Return the [x, y] coordinate for the center point of the cell that contains the specified text.  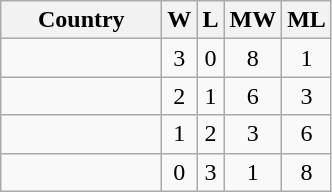
MW [253, 20]
ML [307, 20]
Country [82, 20]
W [180, 20]
L [210, 20]
